Output the (X, Y) coordinate of the center of the cell containing the given text.  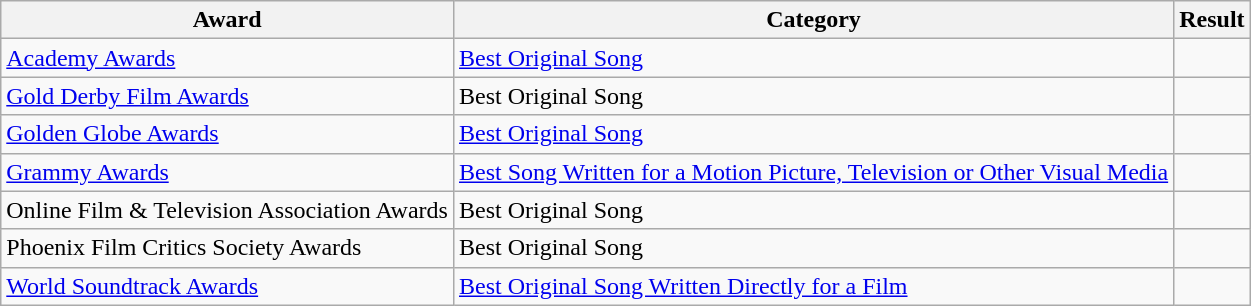
Best Song Written for a Motion Picture, Television or Other Visual Media (813, 172)
Result (1212, 20)
Gold Derby Film Awards (228, 96)
Phoenix Film Critics Society Awards (228, 248)
Academy Awards (228, 58)
Award (228, 20)
Category (813, 20)
Golden Globe Awards (228, 134)
World Soundtrack Awards (228, 286)
Online Film & Television Association Awards (228, 210)
Grammy Awards (228, 172)
Best Original Song Written Directly for a Film (813, 286)
